Pinpoint the cell where the given text exists, returning its [x, y] midpoint coordinate. 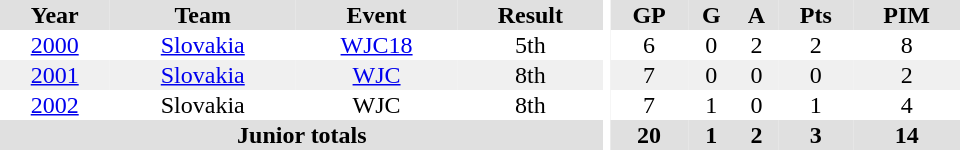
2001 [54, 75]
8 [906, 45]
2002 [54, 105]
5th [530, 45]
A [757, 15]
G [712, 15]
Year [54, 15]
Result [530, 15]
20 [649, 135]
3 [816, 135]
Team [202, 15]
Pts [816, 15]
14 [906, 135]
PIM [906, 15]
4 [906, 105]
Junior totals [302, 135]
GP [649, 15]
2000 [54, 45]
Event [376, 15]
6 [649, 45]
WJC18 [376, 45]
